Output the [X, Y] coordinate of the center of the cell containing the given text.  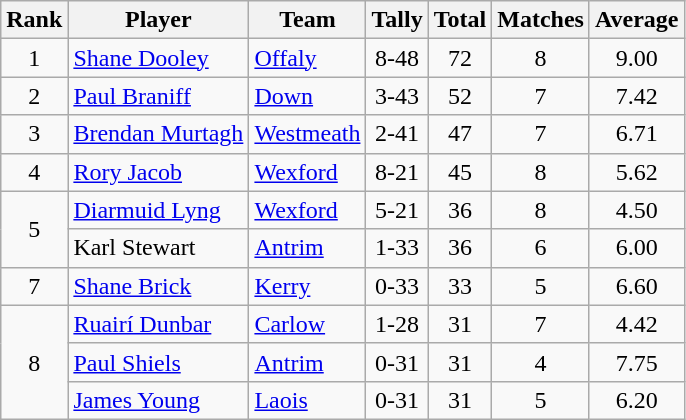
6.20 [636, 400]
Average [636, 20]
1-28 [397, 324]
Karl Stewart [158, 248]
33 [460, 286]
7.75 [636, 362]
52 [460, 96]
Brendan Murtagh [158, 134]
Shane Dooley [158, 58]
Tally [397, 20]
Paul Shiels [158, 362]
Diarmuid Lyng [158, 210]
8-21 [397, 172]
Shane Brick [158, 286]
45 [460, 172]
Kerry [308, 286]
James Young [158, 400]
7.42 [636, 96]
0-33 [397, 286]
Paul Braniff [158, 96]
Ruairí Dunbar [158, 324]
Westmeath [308, 134]
6 [541, 248]
8-48 [397, 58]
Rory Jacob [158, 172]
5.62 [636, 172]
Total [460, 20]
6.00 [636, 248]
1-33 [397, 248]
4.50 [636, 210]
2 [34, 96]
5-21 [397, 210]
4.42 [636, 324]
Team [308, 20]
72 [460, 58]
Offaly [308, 58]
Rank [34, 20]
3-43 [397, 96]
9.00 [636, 58]
Down [308, 96]
1 [34, 58]
6.71 [636, 134]
3 [34, 134]
Matches [541, 20]
Laois [308, 400]
47 [460, 134]
6.60 [636, 286]
Player [158, 20]
2-41 [397, 134]
Carlow [308, 324]
